Find where the given text appears and provide that cell's center as (X, Y) coordinate. 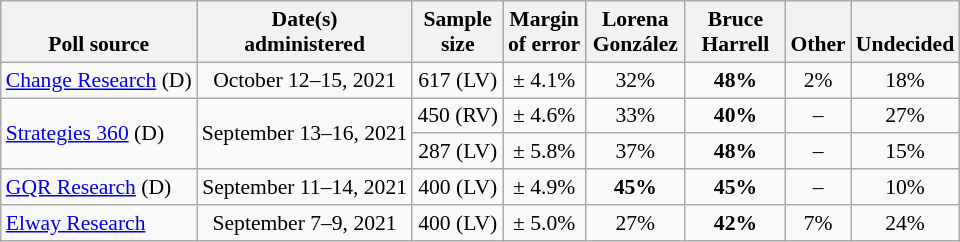
September 11–14, 2021 (305, 187)
± 4.1% (544, 80)
September 7–9, 2021 (305, 223)
617 (LV) (458, 80)
15% (905, 152)
Poll source (99, 32)
Other (818, 32)
7% (818, 223)
± 4.9% (544, 187)
GQR Research (D) (99, 187)
Elway Research (99, 223)
450 (RV) (458, 116)
± 5.0% (544, 223)
24% (905, 223)
42% (735, 223)
Samplesize (458, 32)
September 13–16, 2021 (305, 134)
October 12–15, 2021 (305, 80)
Strategies 360 (D) (99, 134)
± 5.8% (544, 152)
± 4.6% (544, 116)
BruceHarrell (735, 32)
10% (905, 187)
LorenaGonzález (635, 32)
287 (LV) (458, 152)
32% (635, 80)
Date(s)administered (305, 32)
18% (905, 80)
40% (735, 116)
37% (635, 152)
Marginof error (544, 32)
33% (635, 116)
2% (818, 80)
Change Research (D) (99, 80)
Undecided (905, 32)
